Identify which cell holds the provided text, then report its (X, Y) central coordinate. 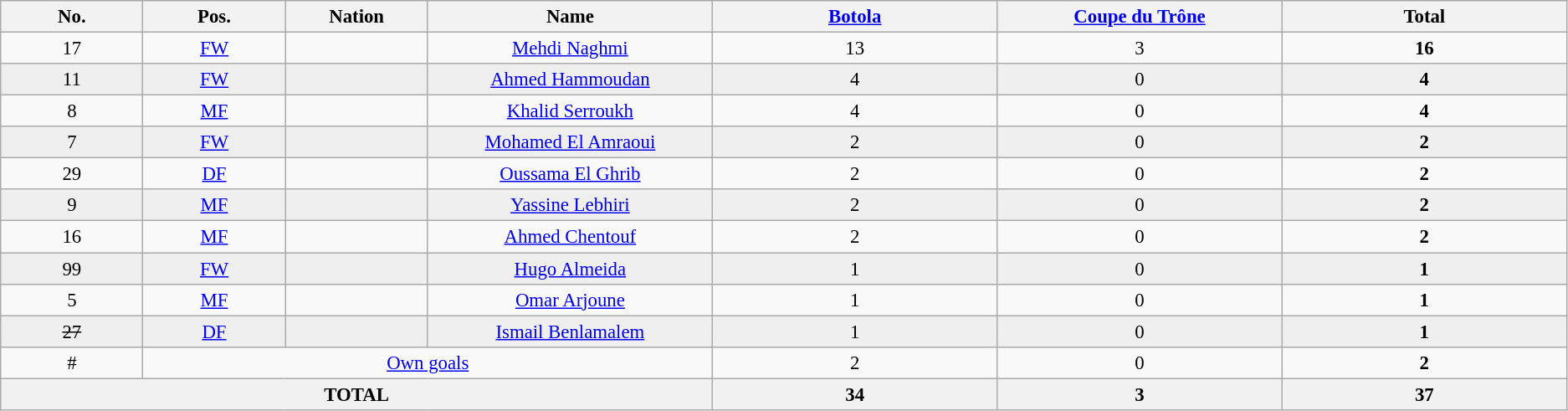
34 (855, 394)
Oussama El Ghrib (570, 174)
# (72, 362)
Botola (855, 17)
Total (1424, 17)
Ahmed Chentouf (570, 237)
9 (72, 205)
Coupe du Trône (1140, 17)
Omar Arjoune (570, 300)
Mehdi Naghmi (570, 49)
TOTAL (356, 394)
Name (570, 17)
Yassine Lebhiri (570, 205)
8 (72, 111)
37 (1424, 394)
5 (72, 300)
99 (72, 269)
7 (72, 142)
Mohamed El Amraoui (570, 142)
13 (855, 49)
17 (72, 49)
Nation (356, 17)
29 (72, 174)
Pos. (214, 17)
No. (72, 17)
27 (72, 331)
Ismail Benlamalem (570, 331)
Ahmed Hammoudan (570, 80)
Hugo Almeida (570, 269)
Own goals (428, 362)
Khalid Serroukh (570, 111)
11 (72, 80)
